Determine the [x, y] coordinate at the center of the cell enclosing the given text.  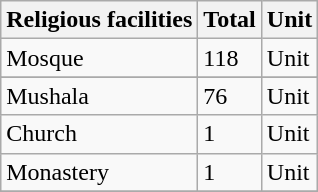
Total [230, 20]
Mushala [100, 96]
118 [230, 58]
76 [230, 96]
Religious facilities [100, 20]
Mosque [100, 58]
Church [100, 134]
Monastery [100, 172]
